Determine the (X, Y) coordinate at the center of the cell enclosing the given text.  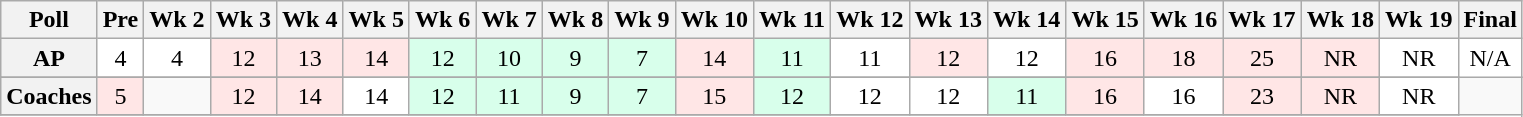
Wk 7 (509, 20)
13 (310, 58)
Wk 3 (243, 20)
Wk 5 (376, 20)
10 (509, 58)
18 (1183, 58)
15 (714, 96)
Wk 4 (310, 20)
Wk 18 (1340, 20)
Wk 10 (714, 20)
Wk 16 (1183, 20)
Wk 12 (870, 20)
Wk 14 (1026, 20)
Poll (49, 20)
23 (1262, 96)
Final (1490, 20)
N/A (1490, 58)
Pre (120, 20)
Wk 15 (1105, 20)
Wk 17 (1262, 20)
Wk 13 (948, 20)
Wk 19 (1419, 20)
Wk 2 (177, 20)
Wk 9 (642, 20)
5 (120, 96)
Wk 6 (442, 20)
25 (1262, 58)
Wk 8 (575, 20)
AP (49, 58)
Coaches (49, 96)
Wk 11 (792, 20)
